Detect which cell encompasses the target text, then output its [X, Y] center coordinate. 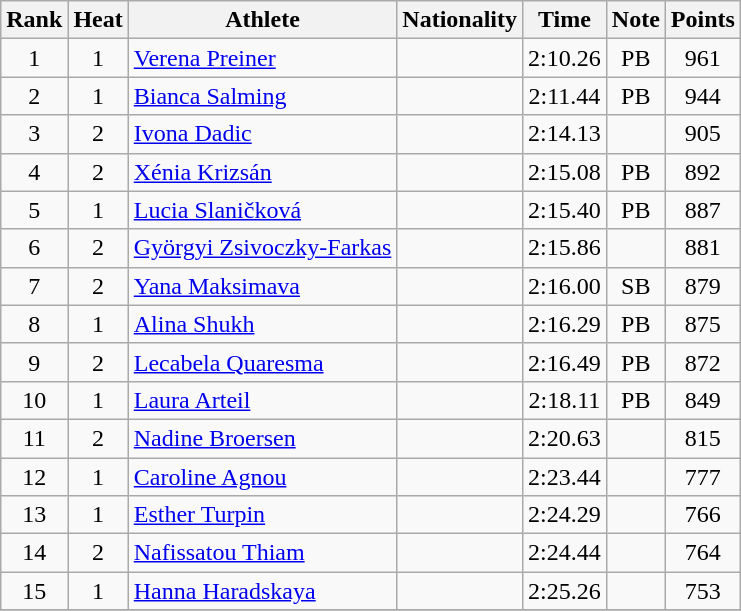
Bianca Salming [262, 96]
9 [34, 362]
Heat [98, 20]
Hanna Haradskaya [262, 591]
Györgyi Zsivoczky-Farkas [262, 248]
2:14.13 [565, 134]
2:15.40 [565, 210]
Lecabela Quaresma [262, 362]
Points [702, 20]
2:24.29 [565, 515]
11 [34, 438]
881 [702, 248]
Xénia Krizsán [262, 172]
Verena Preiner [262, 58]
2:15.86 [565, 248]
892 [702, 172]
2:24.44 [565, 553]
10 [34, 400]
14 [34, 553]
15 [34, 591]
Ivona Dadic [262, 134]
753 [702, 591]
Nadine Broersen [262, 438]
2:20.63 [565, 438]
12 [34, 477]
Yana Maksimava [262, 286]
Rank [34, 20]
2:10.26 [565, 58]
905 [702, 134]
Nafissatou Thiam [262, 553]
875 [702, 324]
777 [702, 477]
2:18.11 [565, 400]
872 [702, 362]
13 [34, 515]
2:23.44 [565, 477]
2:25.26 [565, 591]
Esther Turpin [262, 515]
849 [702, 400]
Note [636, 20]
766 [702, 515]
Laura Arteil [262, 400]
4 [34, 172]
Athlete [262, 20]
2:16.49 [565, 362]
3 [34, 134]
Nationality [460, 20]
879 [702, 286]
887 [702, 210]
2:16.00 [565, 286]
2:16.29 [565, 324]
2:15.08 [565, 172]
SB [636, 286]
961 [702, 58]
944 [702, 96]
5 [34, 210]
2:11.44 [565, 96]
6 [34, 248]
Alina Shukh [262, 324]
815 [702, 438]
7 [34, 286]
764 [702, 553]
8 [34, 324]
Time [565, 20]
Caroline Agnou [262, 477]
Lucia Slaničková [262, 210]
